Detect which cell encompasses the target text, then output its [X, Y] center coordinate. 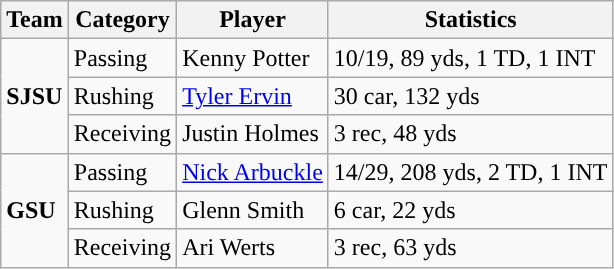
3 rec, 63 yds [470, 248]
Ari Werts [253, 248]
Kenny Potter [253, 58]
Nick Arbuckle [253, 172]
Statistics [470, 20]
Category [122, 20]
30 car, 132 yds [470, 96]
10/19, 89 yds, 1 TD, 1 INT [470, 58]
14/29, 208 yds, 2 TD, 1 INT [470, 172]
Tyler Ervin [253, 96]
3 rec, 48 yds [470, 134]
SJSU [35, 96]
Glenn Smith [253, 210]
Player [253, 20]
Team [35, 20]
6 car, 22 yds [470, 210]
Justin Holmes [253, 134]
GSU [35, 210]
